Return (X, Y) of the center of cell containing provided text 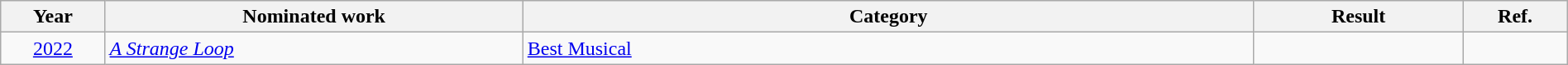
Nominated work (314, 17)
Category (888, 17)
Year (53, 17)
Ref. (1515, 17)
A Strange Loop (314, 48)
2022 (53, 48)
Result (1358, 17)
Best Musical (888, 48)
